Scan for the cell matching the given text and deliver its [X, Y] coordinate at center. 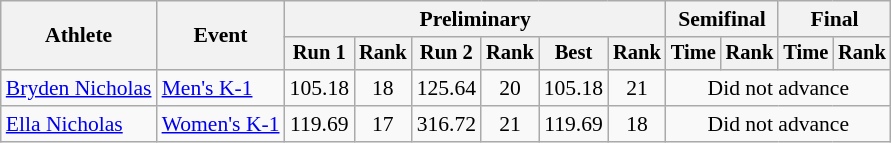
Bryden Nicholas [79, 88]
Event [221, 36]
Women's K-1 [221, 124]
20 [510, 88]
Best [574, 54]
Preliminary [476, 19]
125.64 [446, 88]
Run 2 [446, 54]
Run 1 [320, 54]
17 [383, 124]
Men's K-1 [221, 88]
316.72 [446, 124]
Semifinal [722, 19]
Final [834, 19]
Ella Nicholas [79, 124]
Athlete [79, 36]
